Pinpoint the cell where the given text exists, returning its (X, Y) midpoint coordinate. 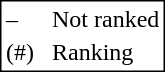
Not ranked (105, 19)
– (20, 19)
Ranking (105, 53)
(#) (20, 53)
